Determine the (x, y) coordinate at the center of the cell enclosing the given text.  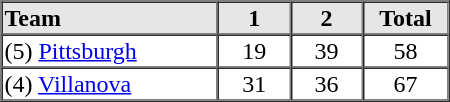
Team (110, 18)
31 (254, 84)
1 (254, 18)
19 (254, 50)
58 (405, 50)
67 (405, 84)
(4) Villanova (110, 84)
36 (326, 84)
2 (326, 18)
(5) Pittsburgh (110, 50)
Total (405, 18)
39 (326, 50)
